Find where the given text appears and provide that cell's center as (X, Y) coordinate. 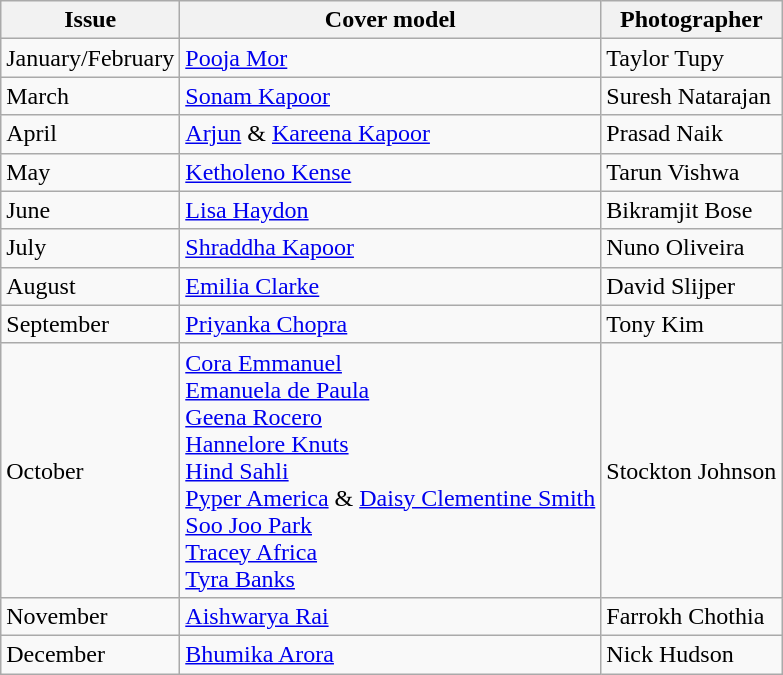
Shraddha Kapoor (390, 248)
May (90, 172)
November (90, 616)
Aishwarya Rai (390, 616)
July (90, 248)
Suresh Natarajan (692, 96)
September (90, 324)
Bikramjit Bose (692, 210)
January/February (90, 58)
Photographer (692, 20)
Tarun Vishwa (692, 172)
June (90, 210)
Taylor Tupy (692, 58)
Tony Kim (692, 324)
Prasad Naik (692, 134)
Lisa Haydon (390, 210)
Bhumika Arora (390, 654)
Nick Hudson (692, 654)
Issue (90, 20)
December (90, 654)
Priyanka Chopra (390, 324)
David Slijper (692, 286)
March (90, 96)
Farrokh Chothia (692, 616)
Cover model (390, 20)
Pooja Mor (390, 58)
Stockton Johnson (692, 470)
Sonam Kapoor (390, 96)
Nuno Oliveira (692, 248)
Arjun & Kareena Kapoor (390, 134)
October (90, 470)
Emilia Clarke (390, 286)
August (90, 286)
Cora EmmanuelEmanuela de PaulaGeena RoceroHannelore KnutsHind SahliPyper America & Daisy Clementine SmithSoo Joo ParkTracey AfricaTyra Banks (390, 470)
Ketholeno Kense (390, 172)
April (90, 134)
